Search for the cell housing the specified text and yield its [X, Y] center coordinate. 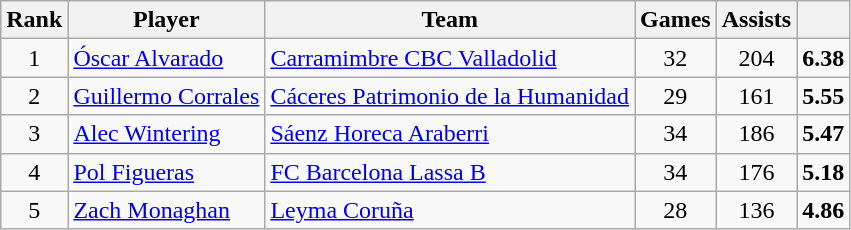
Player [166, 20]
176 [756, 172]
4 [34, 172]
5.55 [824, 96]
Cáceres Patrimonio de la Humanidad [450, 96]
204 [756, 58]
Games [675, 20]
32 [675, 58]
Pol Figueras [166, 172]
6.38 [824, 58]
Zach Monaghan [166, 210]
5.47 [824, 134]
Guillermo Corrales [166, 96]
5 [34, 210]
Carramimbre CBC Valladolid [450, 58]
Team [450, 20]
Leyma Coruña [450, 210]
Rank [34, 20]
Alec Wintering [166, 134]
Sáenz Horeca Araberri [450, 134]
3 [34, 134]
FC Barcelona Lassa B [450, 172]
4.86 [824, 210]
1 [34, 58]
186 [756, 134]
28 [675, 210]
161 [756, 96]
29 [675, 96]
5.18 [824, 172]
Óscar Alvarado [166, 58]
Assists [756, 20]
136 [756, 210]
2 [34, 96]
